Output the (X, Y) coordinate of the center of the cell containing the given text.  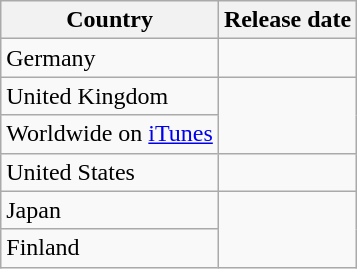
Country (110, 20)
Release date (287, 20)
United Kingdom (110, 96)
Germany (110, 58)
United States (110, 172)
Finland (110, 248)
Worldwide on iTunes (110, 134)
Japan (110, 210)
